Search for the cell housing the specified text and yield its [x, y] center coordinate. 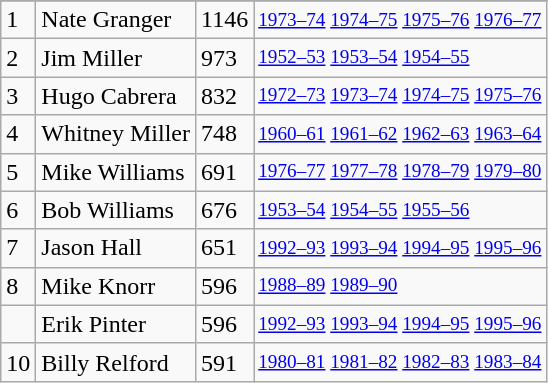
Whitney Miller [116, 134]
Jason Hall [116, 248]
Erik Pinter [116, 324]
Mike Knorr [116, 286]
651 [225, 248]
1952–53 1953–54 1954–55 [400, 58]
Bob Williams [116, 210]
4 [18, 134]
1980–81 1981–82 1982–83 1983–84 [400, 362]
591 [225, 362]
832 [225, 96]
1973–74 1974–75 1975–76 1976–77 [400, 20]
748 [225, 134]
1960–61 1961–62 1962–63 1963–64 [400, 134]
1953–54 1954–55 1955–56 [400, 210]
973 [225, 58]
Hugo Cabrera [116, 96]
5 [18, 172]
1146 [225, 20]
1988–89 1989–90 [400, 286]
8 [18, 286]
Mike Williams [116, 172]
691 [225, 172]
676 [225, 210]
6 [18, 210]
10 [18, 362]
Billy Relford [116, 362]
7 [18, 248]
1976–77 1977–78 1978–79 1979–80 [400, 172]
2 [18, 58]
1972–73 1973–74 1974–75 1975–76 [400, 96]
Jim Miller [116, 58]
Nate Granger [116, 20]
3 [18, 96]
1 [18, 20]
